Determine the [X, Y] coordinate at the center of the cell enclosing the given text.  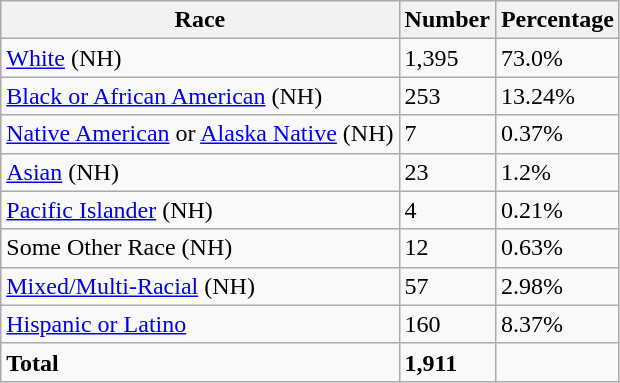
12 [447, 248]
2.98% [557, 286]
13.24% [557, 96]
Black or African American (NH) [200, 96]
7 [447, 134]
253 [447, 96]
White (NH) [200, 58]
Mixed/Multi-Racial (NH) [200, 286]
Hispanic or Latino [200, 324]
23 [447, 172]
Pacific Islander (NH) [200, 210]
73.0% [557, 58]
1.2% [557, 172]
4 [447, 210]
Total [200, 362]
160 [447, 324]
1,911 [447, 362]
8.37% [557, 324]
Number [447, 20]
0.21% [557, 210]
0.63% [557, 248]
Native American or Alaska Native (NH) [200, 134]
57 [447, 286]
Race [200, 20]
Some Other Race (NH) [200, 248]
Asian (NH) [200, 172]
1,395 [447, 58]
0.37% [557, 134]
Percentage [557, 20]
